Return the [x, y] coordinate for the center point of the cell that contains the specified text.  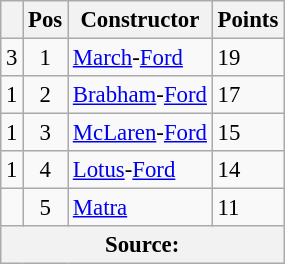
McLaren-Ford [140, 133]
March-Ford [140, 58]
11 [248, 208]
5 [46, 208]
Source: [142, 245]
17 [248, 95]
4 [46, 170]
Constructor [140, 20]
Points [248, 20]
Lotus-Ford [140, 170]
19 [248, 58]
Matra [140, 208]
15 [248, 133]
2 [46, 95]
Brabham-Ford [140, 95]
Pos [46, 20]
14 [248, 170]
